Find where the given text appears and provide that cell's center as [X, Y] coordinate. 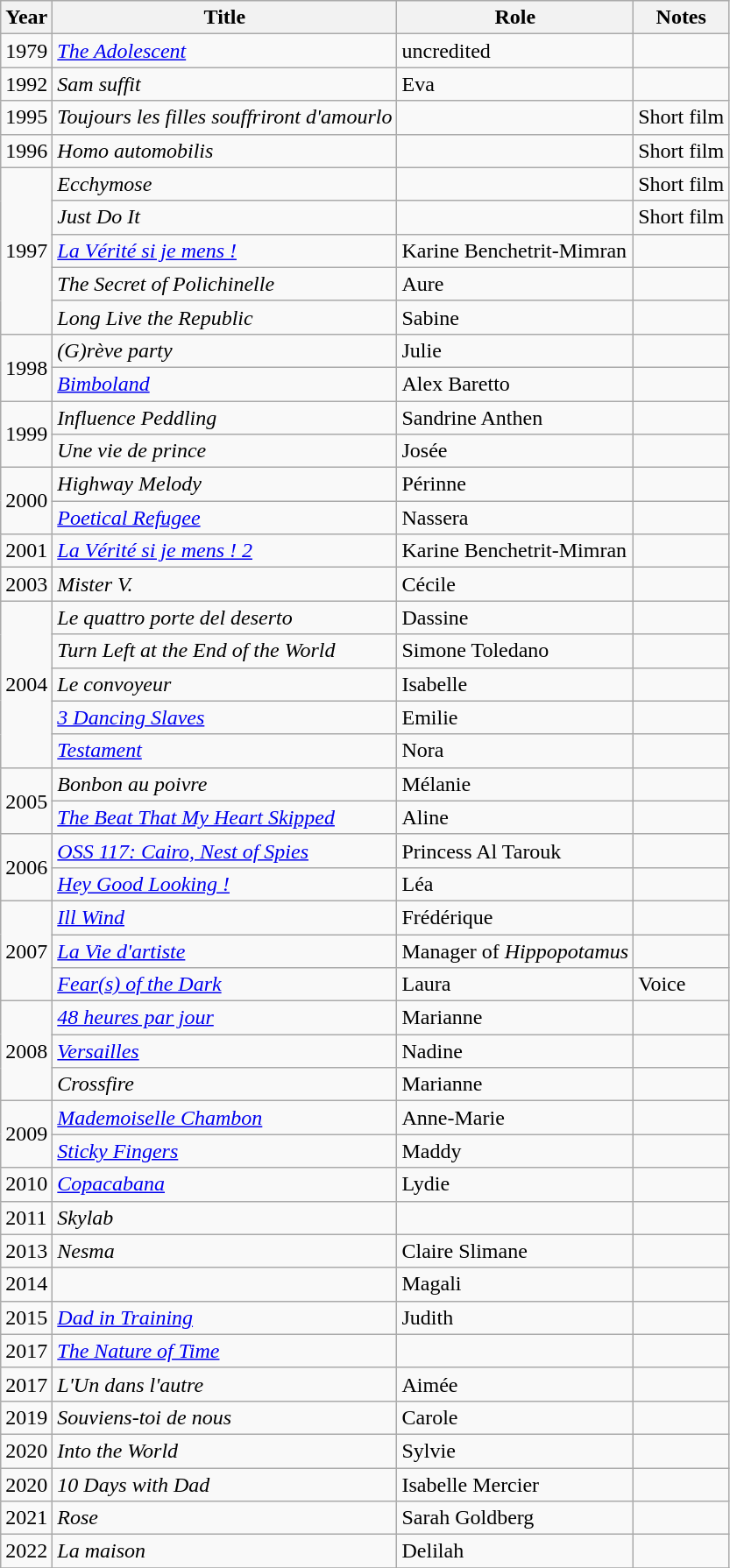
Fear(s) of the Dark [224, 985]
L'Un dans l'autre [224, 1384]
Le convoyeur [224, 684]
2010 [26, 1184]
Title [224, 18]
La Vie d'artiste [224, 950]
Sylvie [515, 1451]
2007 [26, 950]
Sam suffit [224, 84]
1999 [26, 434]
Mademoiselle Chambon [224, 1118]
Poetical Refugee [224, 518]
La Vérité si je mens ! 2 [224, 551]
Influence Peddling [224, 418]
Alex Baretto [515, 384]
Highway Melody [224, 484]
Year [26, 18]
Ecchymose [224, 184]
(G)rève party [224, 350]
Into the World [224, 1451]
Mélanie [515, 784]
uncredited [515, 51]
2021 [26, 1518]
48 heures par jour [224, 1018]
Skylab [224, 1218]
2005 [26, 801]
1979 [26, 51]
Notes [682, 18]
Nesma [224, 1251]
Léa [515, 884]
Isabelle [515, 684]
Le quattro porte del deserto [224, 618]
Manager of Hippopotamus [515, 950]
Bonbon au poivre [224, 784]
OSS 117: Cairo, Nest of Spies [224, 851]
Simone Toledano [515, 651]
The Beat That My Heart Skipped [224, 817]
Testament [224, 751]
Souviens-toi de nous [224, 1417]
2013 [26, 1251]
Mister V. [224, 584]
Nadine [515, 1051]
Sabine [515, 317]
Dassine [515, 618]
Magali [515, 1284]
The Secret of Polichinelle [224, 284]
Homo automobilis [224, 151]
1998 [26, 367]
Carole [515, 1417]
Sticky Fingers [224, 1151]
Princess Al Tarouk [515, 851]
Sarah Goldberg [515, 1518]
Hey Good Looking ! [224, 884]
Isabelle Mercier [515, 1485]
10 Days with Dad [224, 1485]
2003 [26, 584]
Nassera [515, 518]
Turn Left at the End of the World [224, 651]
2011 [26, 1218]
Anne-Marie [515, 1118]
Aimée [515, 1384]
The Adolescent [224, 51]
2015 [26, 1317]
Crossfire [224, 1084]
Périnne [515, 484]
2000 [26, 501]
2004 [26, 684]
The Nature of Time [224, 1351]
1992 [26, 84]
Dad in Training [224, 1317]
2008 [26, 1051]
Judith [515, 1317]
Aure [515, 284]
Just Do It [224, 217]
1996 [26, 151]
Ill Wind [224, 917]
Rose [224, 1518]
Toujours les filles souffriront d'amourlo [224, 117]
Laura [515, 985]
3 Dancing Slaves [224, 717]
2022 [26, 1551]
Nora [515, 751]
Bimboland [224, 384]
Maddy [515, 1151]
Voice [682, 985]
Une vie de prince [224, 451]
Copacabana [224, 1184]
Versailles [224, 1051]
2014 [26, 1284]
Cécile [515, 584]
2001 [26, 551]
Delilah [515, 1551]
Julie [515, 350]
1995 [26, 117]
2009 [26, 1134]
La Vérité si je mens ! [224, 251]
Josée [515, 451]
La maison [224, 1551]
2006 [26, 867]
Emilie [515, 717]
Claire Slimane [515, 1251]
Long Live the Republic [224, 317]
Lydie [515, 1184]
Sandrine Anthen [515, 418]
Role [515, 18]
Frédérique [515, 917]
Aline [515, 817]
2019 [26, 1417]
Eva [515, 84]
1997 [26, 251]
